Extract the [x, y] coordinate from the center of the cell holding the provided text.  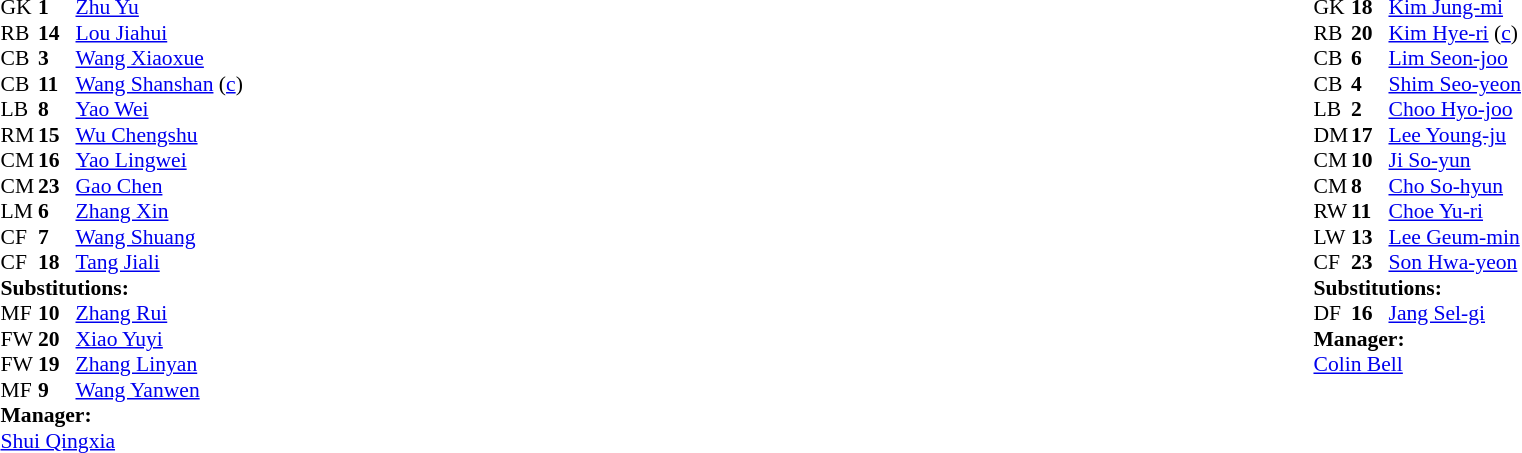
Jang Sel-gi [1454, 313]
3 [57, 59]
Shim Seo-yeon [1454, 84]
Kim Hye-ri (c) [1454, 33]
Choe Yu-ri [1454, 211]
Wang Yanwen [160, 390]
Yao Wei [160, 109]
2 [1370, 109]
4 [1370, 84]
Tang Jiali [160, 263]
14 [57, 33]
15 [57, 135]
Xiao Yuyi [160, 339]
Lee Geum-min [1454, 237]
Colin Bell [1417, 365]
17 [1370, 135]
18 [57, 263]
Zhang Rui [160, 313]
Gao Chen [160, 186]
Wu Chengshu [160, 135]
Zhang Linyan [160, 365]
Lou Jiahui [160, 33]
Ji So-yun [1454, 161]
LM [19, 211]
RM [19, 135]
9 [57, 390]
Cho So-hyun [1454, 186]
7 [57, 237]
Yao Lingwei [160, 161]
Zhang Xin [160, 211]
LW [1332, 237]
RW [1332, 211]
19 [57, 365]
Son Hwa-yeon [1454, 263]
13 [1370, 237]
DF [1332, 313]
Wang Xiaoxue [160, 59]
Choo Hyo-joo [1454, 109]
Lee Young-ju [1454, 135]
Wang Shanshan (c) [160, 84]
Lim Seon-joo [1454, 59]
Wang Shuang [160, 237]
DM [1332, 135]
